Scan for the cell matching the given text and deliver its (x, y) coordinate at center. 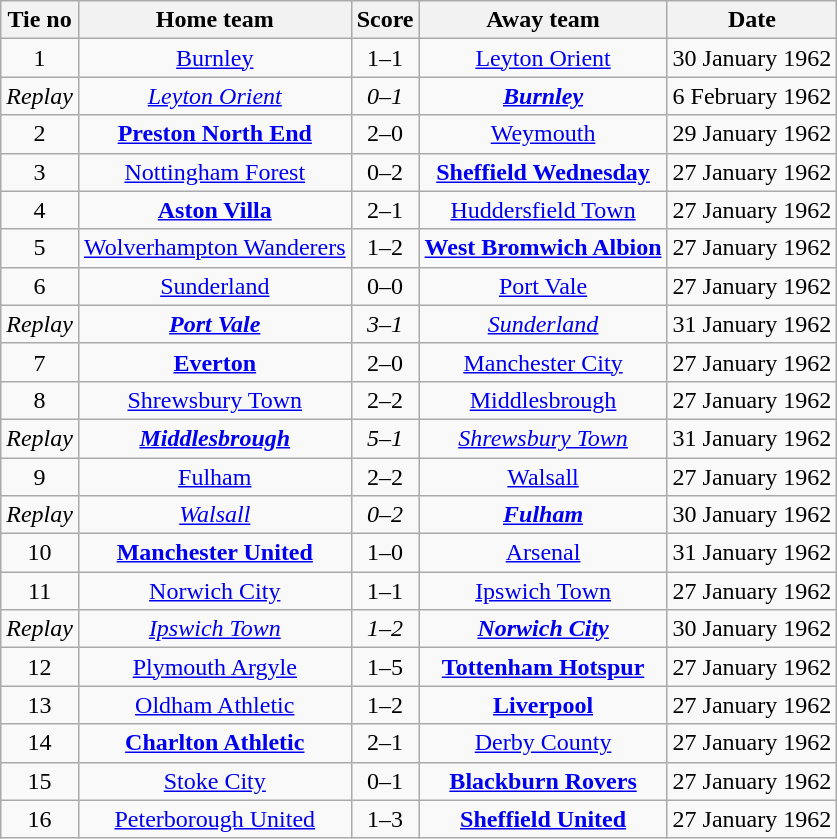
Oldham Athletic (214, 705)
Blackburn Rovers (543, 781)
0–0 (385, 286)
Everton (214, 362)
Score (385, 20)
Stoke City (214, 781)
Nottingham Forest (214, 172)
Charlton Athletic (214, 743)
Arsenal (543, 553)
1 (40, 58)
Liverpool (543, 705)
15 (40, 781)
13 (40, 705)
14 (40, 743)
Wolverhampton Wanderers (214, 248)
Manchester City (543, 362)
11 (40, 591)
Huddersfield Town (543, 210)
5–1 (385, 438)
7 (40, 362)
29 January 1962 (752, 134)
Away team (543, 20)
6 February 1962 (752, 96)
1–0 (385, 553)
12 (40, 667)
Date (752, 20)
Derby County (543, 743)
9 (40, 477)
Plymouth Argyle (214, 667)
Weymouth (543, 134)
3 (40, 172)
16 (40, 819)
Home team (214, 20)
4 (40, 210)
6 (40, 286)
10 (40, 553)
Tie no (40, 20)
3–1 (385, 324)
8 (40, 400)
1–3 (385, 819)
1–5 (385, 667)
Aston Villa (214, 210)
5 (40, 248)
Sheffield United (543, 819)
Peterborough United (214, 819)
West Bromwich Albion (543, 248)
Sheffield Wednesday (543, 172)
Preston North End (214, 134)
Tottenham Hotspur (543, 667)
2 (40, 134)
Manchester United (214, 553)
